Pinpoint the cell where the given text exists, returning its (X, Y) midpoint coordinate. 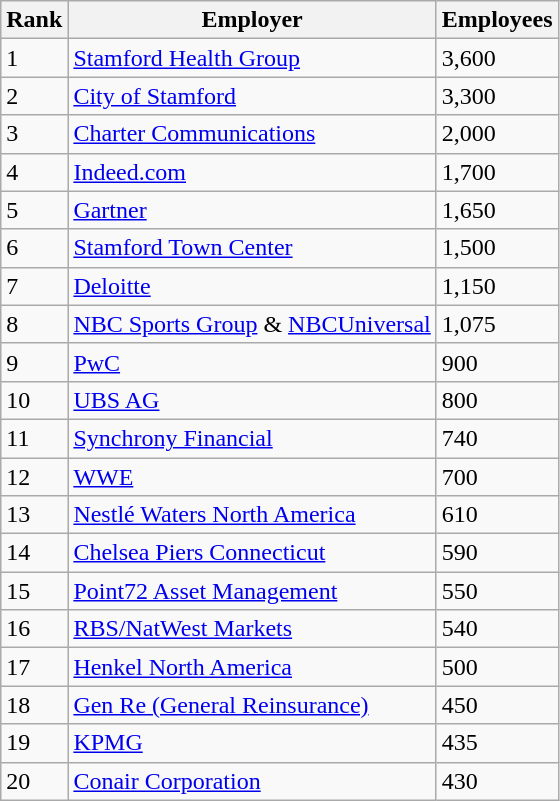
Chelsea Piers Connecticut (252, 553)
1,700 (497, 172)
6 (34, 248)
610 (497, 515)
Deloitte (252, 286)
KPMG (252, 743)
15 (34, 591)
PwC (252, 362)
740 (497, 438)
10 (34, 400)
16 (34, 629)
800 (497, 400)
1,150 (497, 286)
18 (34, 705)
NBC Sports Group & NBCUniversal (252, 324)
13 (34, 515)
Indeed.com (252, 172)
17 (34, 667)
Synchrony Financial (252, 438)
590 (497, 553)
1,650 (497, 210)
3 (34, 134)
Employees (497, 20)
9 (34, 362)
1 (34, 58)
Gartner (252, 210)
Nestlé Waters North America (252, 515)
Rank (34, 20)
5 (34, 210)
Stamford Town Center (252, 248)
WWE (252, 477)
Conair Corporation (252, 781)
Charter Communications (252, 134)
UBS AG (252, 400)
City of Stamford (252, 96)
11 (34, 438)
7 (34, 286)
20 (34, 781)
Henkel North America (252, 667)
540 (497, 629)
8 (34, 324)
14 (34, 553)
Employer (252, 20)
3,300 (497, 96)
19 (34, 743)
4 (34, 172)
1,075 (497, 324)
500 (497, 667)
550 (497, 591)
430 (497, 781)
Stamford Health Group (252, 58)
Point72 Asset Management (252, 591)
900 (497, 362)
RBS/NatWest Markets (252, 629)
2 (34, 96)
12 (34, 477)
435 (497, 743)
1,500 (497, 248)
700 (497, 477)
3,600 (497, 58)
450 (497, 705)
Gen Re (General Reinsurance) (252, 705)
2,000 (497, 134)
